Return the [X, Y] coordinate for the center point of the cell that contains the specified text.  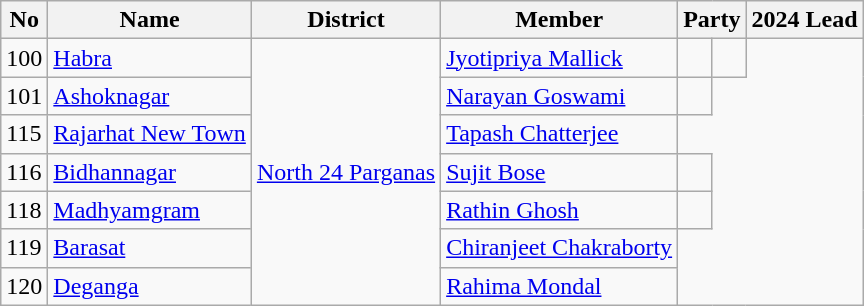
Chiranjeet Chakraborty [560, 248]
Member [560, 20]
115 [24, 134]
Habra [150, 58]
119 [24, 248]
Narayan Goswami [560, 96]
Tapash Chatterjee [560, 134]
North 24 Parganas [346, 172]
2024 Lead [804, 20]
Rajarhat New Town [150, 134]
101 [24, 96]
Deganga [150, 286]
Madhyamgram [150, 210]
No [24, 20]
Rahima Mondal [560, 286]
118 [24, 210]
Ashoknagar [150, 96]
120 [24, 286]
Party [712, 20]
Rathin Ghosh [560, 210]
Name [150, 20]
116 [24, 172]
Bidhannagar [150, 172]
Jyotipriya Mallick [560, 58]
District [346, 20]
100 [24, 58]
Barasat [150, 248]
Sujit Bose [560, 172]
